Determine the (X, Y) coordinate at the center of the cell enclosing the given text.  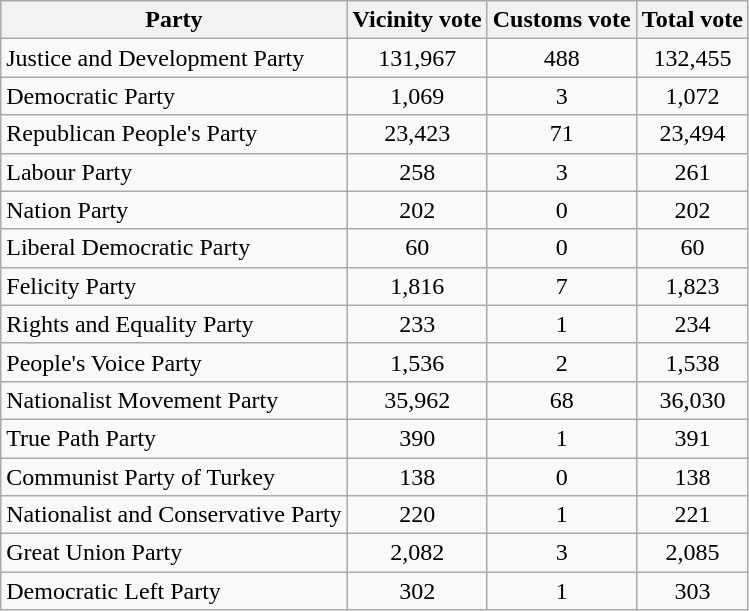
23,423 (417, 134)
71 (562, 134)
131,967 (417, 58)
220 (417, 515)
1,816 (417, 286)
People's Voice Party (174, 362)
23,494 (692, 134)
390 (417, 438)
Customs vote (562, 20)
True Path Party (174, 438)
Rights and Equality Party (174, 324)
302 (417, 591)
7 (562, 286)
Great Union Party (174, 553)
234 (692, 324)
35,962 (417, 400)
Justice and Development Party (174, 58)
Democratic Party (174, 96)
1,538 (692, 362)
Liberal Democratic Party (174, 248)
132,455 (692, 58)
2,082 (417, 553)
233 (417, 324)
Communist Party of Turkey (174, 477)
488 (562, 58)
1,823 (692, 286)
2 (562, 362)
Total vote (692, 20)
Vicinity vote (417, 20)
221 (692, 515)
1,072 (692, 96)
258 (417, 172)
Felicity Party (174, 286)
261 (692, 172)
Republican People's Party (174, 134)
Party (174, 20)
68 (562, 400)
391 (692, 438)
Nationalist and Conservative Party (174, 515)
Democratic Left Party (174, 591)
Nation Party (174, 210)
Nationalist Movement Party (174, 400)
1,536 (417, 362)
36,030 (692, 400)
303 (692, 591)
1,069 (417, 96)
Labour Party (174, 172)
2,085 (692, 553)
